Provide the [x, y] coordinate of the cell's center where the given text is located.  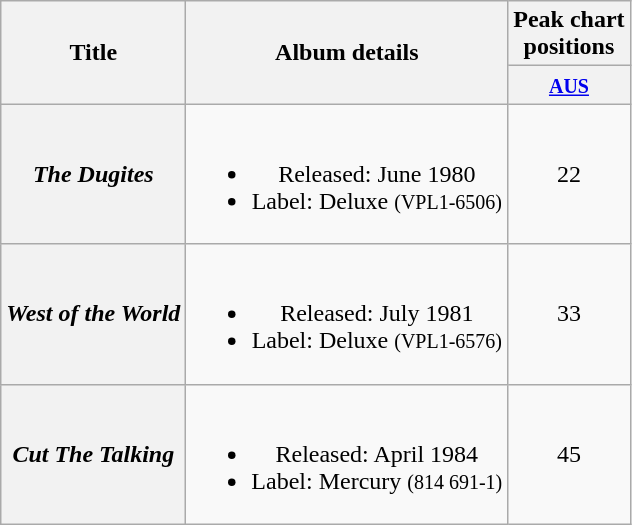
Released: June 1980Label: Deluxe (VPL1-6506) [347, 174]
Cut The Talking [94, 454]
33 [569, 314]
Album details [347, 52]
Peak chartpositions [569, 34]
22 [569, 174]
Released: April 1984Label: Mercury (814 691-1) [347, 454]
Title [94, 52]
West of the World [94, 314]
AUS [569, 85]
The Dugites [94, 174]
45 [569, 454]
Released: July 1981Label: Deluxe (VPL1-6576) [347, 314]
